Locate the cell with the specified text and output its [x, y] center coordinate. 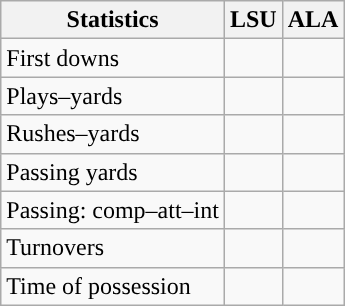
Plays–yards [113, 96]
Turnovers [113, 248]
Passing yards [113, 172]
Rushes–yards [113, 134]
ALA [313, 20]
Time of possession [113, 286]
Statistics [113, 20]
LSU [253, 20]
Passing: comp–att–int [113, 210]
First downs [113, 58]
